Pinpoint the cell where the given text exists, returning its [x, y] midpoint coordinate. 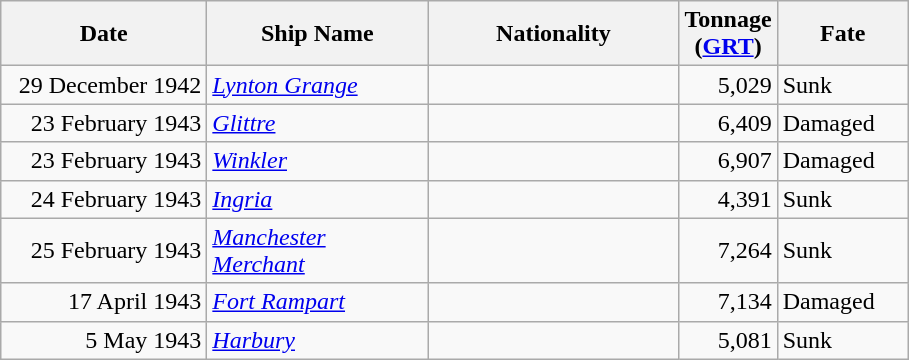
17 April 1943 [104, 302]
6,907 [728, 161]
7,264 [728, 250]
5 May 1943 [104, 340]
Winkler [318, 161]
Harbury [318, 340]
Lynton Grange [318, 85]
7,134 [728, 302]
Ingria [318, 199]
Nationality [554, 34]
Manchester Merchant [318, 250]
6,409 [728, 123]
5,081 [728, 340]
5,029 [728, 85]
Date [104, 34]
29 December 1942 [104, 85]
Glittre [318, 123]
Fort Rampart [318, 302]
24 February 1943 [104, 199]
25 February 1943 [104, 250]
Tonnage(GRT) [728, 34]
Fate [842, 34]
4,391 [728, 199]
Ship Name [318, 34]
